Find where the given text appears and provide that cell's center as [X, Y] coordinate. 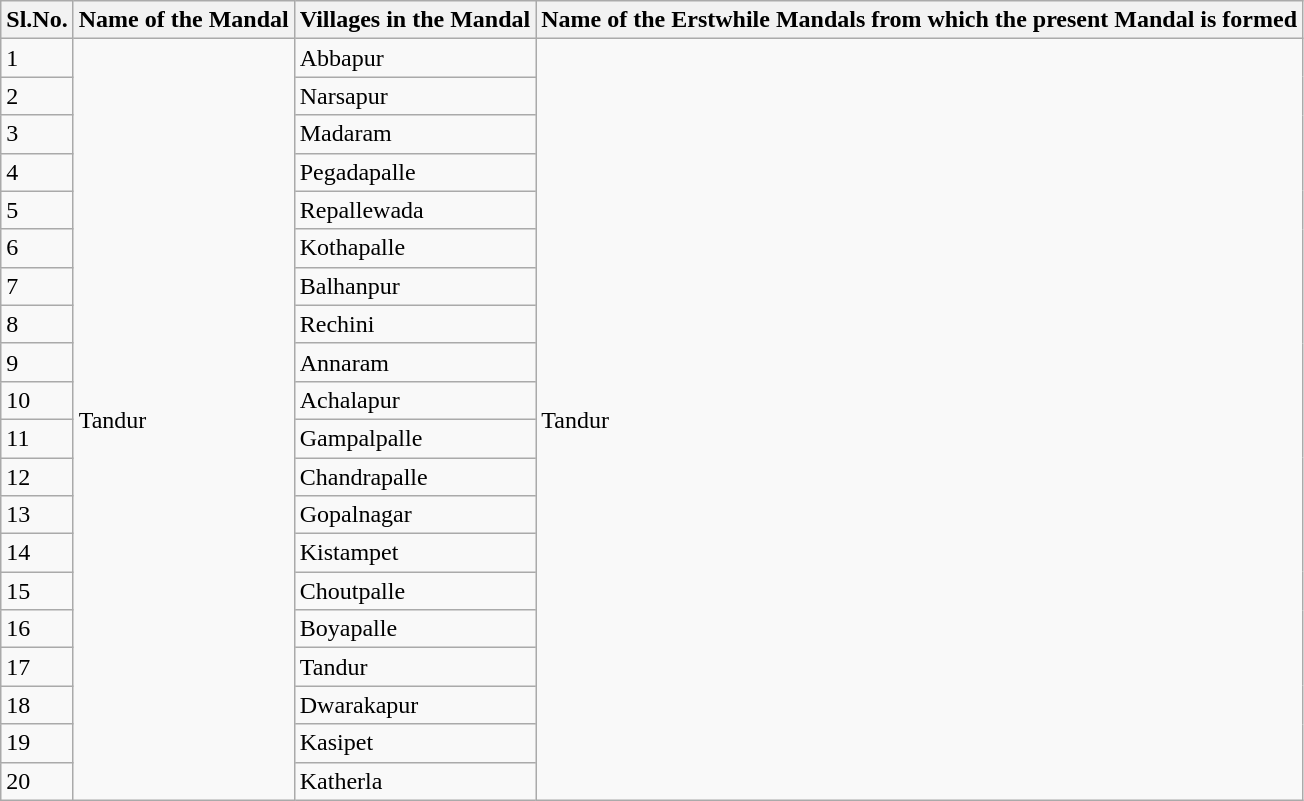
Name of the Mandal [184, 20]
Kothapalle [415, 248]
Kasipet [415, 743]
Sl.No. [37, 20]
Achalapur [415, 400]
Madaram [415, 134]
17 [37, 667]
Boyapalle [415, 629]
6 [37, 248]
Rechini [415, 324]
9 [37, 362]
1 [37, 58]
16 [37, 629]
Abbapur [415, 58]
7 [37, 286]
Narsapur [415, 96]
8 [37, 324]
Gampalpalle [415, 438]
2 [37, 96]
Gopalnagar [415, 515]
5 [37, 210]
20 [37, 781]
Chandrapalle [415, 477]
Villages in the Mandal [415, 20]
12 [37, 477]
Name of the Erstwhile Mandals from which the present Mandal is formed [920, 20]
14 [37, 553]
Repallewada [415, 210]
Balhanpur [415, 286]
15 [37, 591]
Choutpalle [415, 591]
3 [37, 134]
Katherla [415, 781]
18 [37, 705]
19 [37, 743]
4 [37, 172]
13 [37, 515]
10 [37, 400]
11 [37, 438]
Annaram [415, 362]
Pegadapalle [415, 172]
Dwarakapur [415, 705]
Kistampet [415, 553]
